Find where the given text appears and provide that cell's center as [x, y] coordinate. 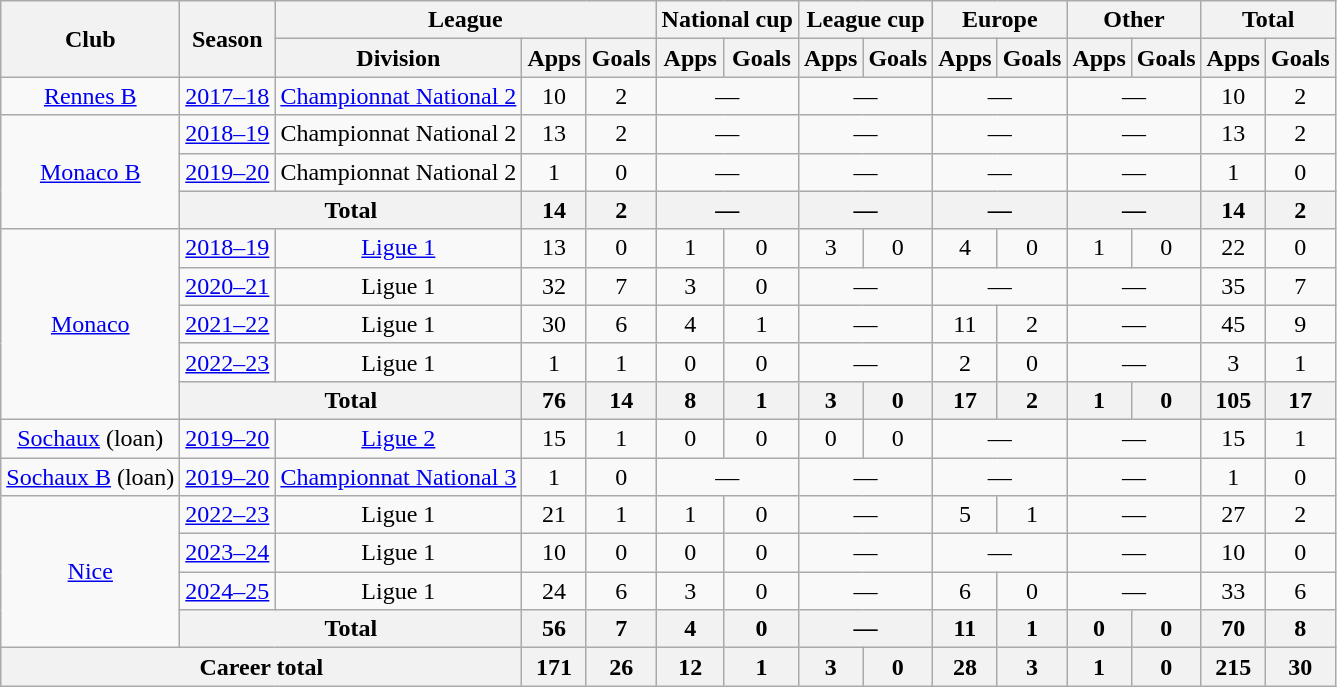
Nice [90, 572]
Club [90, 39]
45 [1233, 324]
22 [1233, 248]
56 [554, 629]
League [466, 20]
Sochaux (loan) [90, 438]
70 [1233, 629]
76 [554, 400]
26 [621, 667]
12 [690, 667]
35 [1233, 286]
National cup [727, 20]
Division [398, 58]
28 [965, 667]
Sochaux B (loan) [90, 477]
5 [965, 515]
171 [554, 667]
Rennes B [90, 96]
33 [1233, 591]
32 [554, 286]
Europe [1000, 20]
Career total [262, 667]
2017–18 [228, 96]
Monaco [90, 324]
9 [1300, 324]
2020–21 [228, 286]
2024–25 [228, 591]
Ligue 2 [398, 438]
Championnat National 3 [398, 477]
27 [1233, 515]
21 [554, 515]
2021–22 [228, 324]
2023–24 [228, 553]
Other [1134, 20]
Monaco B [90, 172]
105 [1233, 400]
215 [1233, 667]
24 [554, 591]
Season [228, 39]
League cup [865, 20]
